Find where the given text appears and provide that cell's center as [x, y] coordinate. 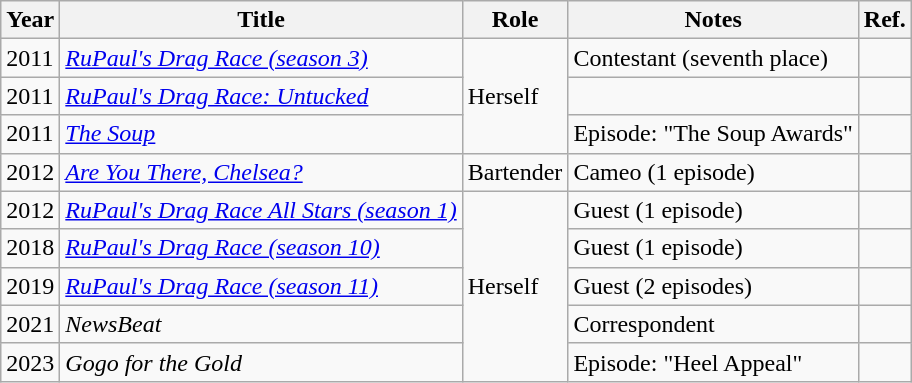
Ref. [884, 20]
Bartender [515, 172]
Notes [713, 20]
RuPaul's Drag Race All Stars (season 1) [261, 210]
Title [261, 20]
2021 [30, 324]
2019 [30, 286]
Episode: "Heel Appeal" [713, 362]
Year [30, 20]
Cameo (1 episode) [713, 172]
Episode: "The Soup Awards" [713, 134]
Are You There, Chelsea? [261, 172]
Gogo for the Gold [261, 362]
Contestant (seventh place) [713, 58]
RuPaul's Drag Race (season 11) [261, 286]
2023 [30, 362]
RuPaul's Drag Race: Untucked [261, 96]
Role [515, 20]
The Soup [261, 134]
Correspondent [713, 324]
RuPaul's Drag Race (season 10) [261, 248]
Guest (2 episodes) [713, 286]
NewsBeat [261, 324]
RuPaul's Drag Race (season 3) [261, 58]
2018 [30, 248]
